Search for the cell housing the specified text and yield its (X, Y) center coordinate. 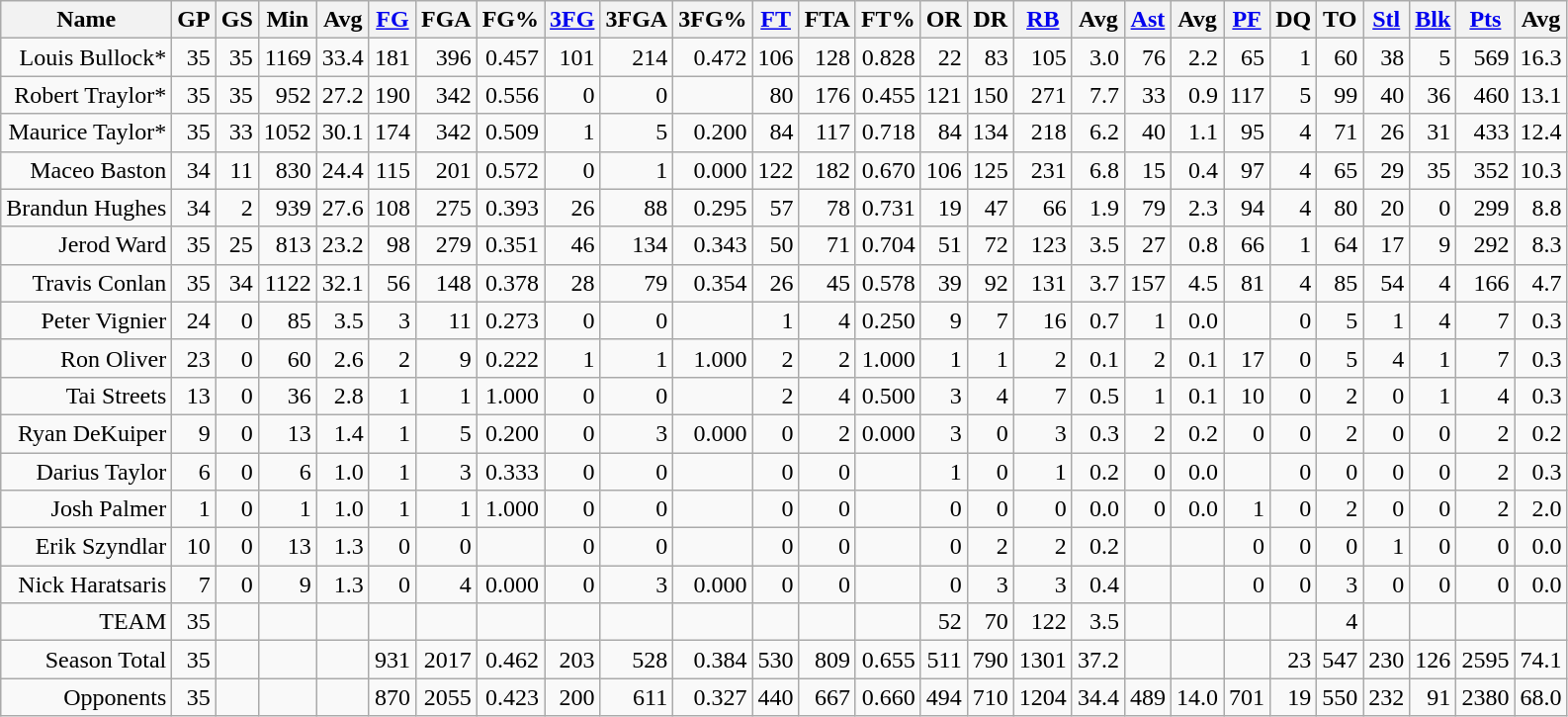
31 (1434, 133)
1.9 (1097, 208)
76 (1147, 57)
494 (943, 697)
790 (991, 660)
232 (1386, 697)
231 (1042, 170)
101 (572, 57)
0.455 (888, 95)
38 (1386, 57)
271 (1042, 95)
TEAM (87, 622)
Stl (1386, 20)
8.3 (1540, 245)
68.0 (1540, 697)
0.556 (510, 95)
Travis Conlan (87, 283)
230 (1386, 660)
128 (827, 57)
0.393 (510, 208)
176 (827, 95)
0.509 (510, 133)
2055 (446, 697)
352 (1485, 170)
0.5 (1097, 396)
0.423 (510, 697)
214 (637, 57)
Louis Bullock* (87, 57)
0.731 (888, 208)
218 (1042, 133)
12.4 (1540, 133)
0.9 (1196, 95)
1052 (287, 133)
3FGA (637, 20)
279 (446, 245)
157 (1147, 283)
489 (1147, 697)
396 (446, 57)
0.384 (713, 660)
0.343 (713, 245)
37.2 (1097, 660)
3.0 (1097, 57)
Blk (1434, 20)
0.333 (510, 472)
0.351 (510, 245)
OR (943, 20)
15 (1147, 170)
0.250 (888, 320)
131 (1042, 283)
0.500 (888, 396)
1204 (1042, 697)
Ast (1147, 20)
97 (1248, 170)
99 (1341, 95)
611 (637, 697)
547 (1341, 660)
0.655 (888, 660)
292 (1485, 245)
70 (991, 622)
54 (1386, 283)
24 (194, 320)
FT% (888, 20)
809 (827, 660)
931 (392, 660)
27.2 (342, 95)
550 (1341, 697)
22 (943, 57)
0.457 (510, 57)
DQ (1293, 20)
GS (237, 20)
190 (392, 95)
RB (1042, 20)
46 (572, 245)
25 (237, 245)
91 (1434, 697)
Robert Traylor* (87, 95)
Jerod Ward (87, 245)
203 (572, 660)
182 (827, 170)
0.462 (510, 660)
0.670 (888, 170)
81 (1248, 283)
870 (392, 697)
0.472 (713, 57)
181 (392, 57)
Maurice Taylor* (87, 133)
57 (775, 208)
50 (775, 245)
275 (446, 208)
95 (1248, 133)
813 (287, 245)
569 (1485, 57)
0.273 (510, 320)
Brandun Hughes (87, 208)
FG (392, 20)
830 (287, 170)
Pts (1485, 20)
460 (1485, 95)
16.3 (1540, 57)
0.660 (888, 697)
30.1 (342, 133)
0.327 (713, 697)
667 (827, 697)
440 (775, 697)
Darius Taylor (87, 472)
0.222 (510, 358)
2.2 (1196, 57)
Josh Palmer (87, 509)
33.4 (342, 57)
PF (1248, 20)
2017 (446, 660)
701 (1248, 697)
433 (1485, 133)
299 (1485, 208)
56 (392, 283)
121 (943, 95)
0.828 (888, 57)
4.5 (1196, 283)
23.2 (342, 245)
0.572 (510, 170)
32.1 (342, 283)
Season Total (87, 660)
27 (1147, 245)
Ryan DeKuiper (87, 433)
166 (1485, 283)
2.8 (342, 396)
34.4 (1097, 697)
126 (1434, 660)
88 (637, 208)
GP (194, 20)
0.8 (1196, 245)
123 (1042, 245)
3FG% (713, 20)
94 (1248, 208)
0.295 (713, 208)
150 (991, 95)
1169 (287, 57)
14.0 (1196, 697)
3FG (572, 20)
0.704 (888, 245)
FT (775, 20)
939 (287, 208)
201 (446, 170)
2.6 (342, 358)
39 (943, 283)
TO (1341, 20)
Peter Vignier (87, 320)
FTA (827, 20)
200 (572, 697)
FGA (446, 20)
3.7 (1097, 283)
148 (446, 283)
51 (943, 245)
Opponents (87, 697)
1122 (287, 283)
Name (87, 20)
528 (637, 660)
0.578 (888, 283)
FG% (510, 20)
Ron Oliver (87, 358)
DR (991, 20)
0.718 (888, 133)
45 (827, 283)
1.4 (342, 433)
511 (943, 660)
2.0 (1540, 509)
98 (392, 245)
125 (991, 170)
174 (392, 133)
115 (392, 170)
Tai Streets (87, 396)
2380 (1485, 697)
83 (991, 57)
0.7 (1097, 320)
4.7 (1540, 283)
952 (287, 95)
47 (991, 208)
74.1 (1540, 660)
0.378 (510, 283)
28 (572, 283)
2595 (1485, 660)
24.4 (342, 170)
10.3 (1540, 170)
13.1 (1540, 95)
105 (1042, 57)
64 (1341, 245)
27.6 (342, 208)
Maceo Baston (87, 170)
29 (1386, 170)
72 (991, 245)
6.8 (1097, 170)
2.3 (1196, 208)
Min (287, 20)
Nick Haratsaris (87, 584)
710 (991, 697)
108 (392, 208)
1301 (1042, 660)
92 (991, 283)
0.354 (713, 283)
20 (1386, 208)
8.8 (1540, 208)
78 (827, 208)
7.7 (1097, 95)
1.1 (1196, 133)
Erik Szyndlar (87, 547)
52 (943, 622)
16 (1042, 320)
6.2 (1097, 133)
530 (775, 660)
